Extract the [X, Y] coordinate from the center of the cell holding the provided text.  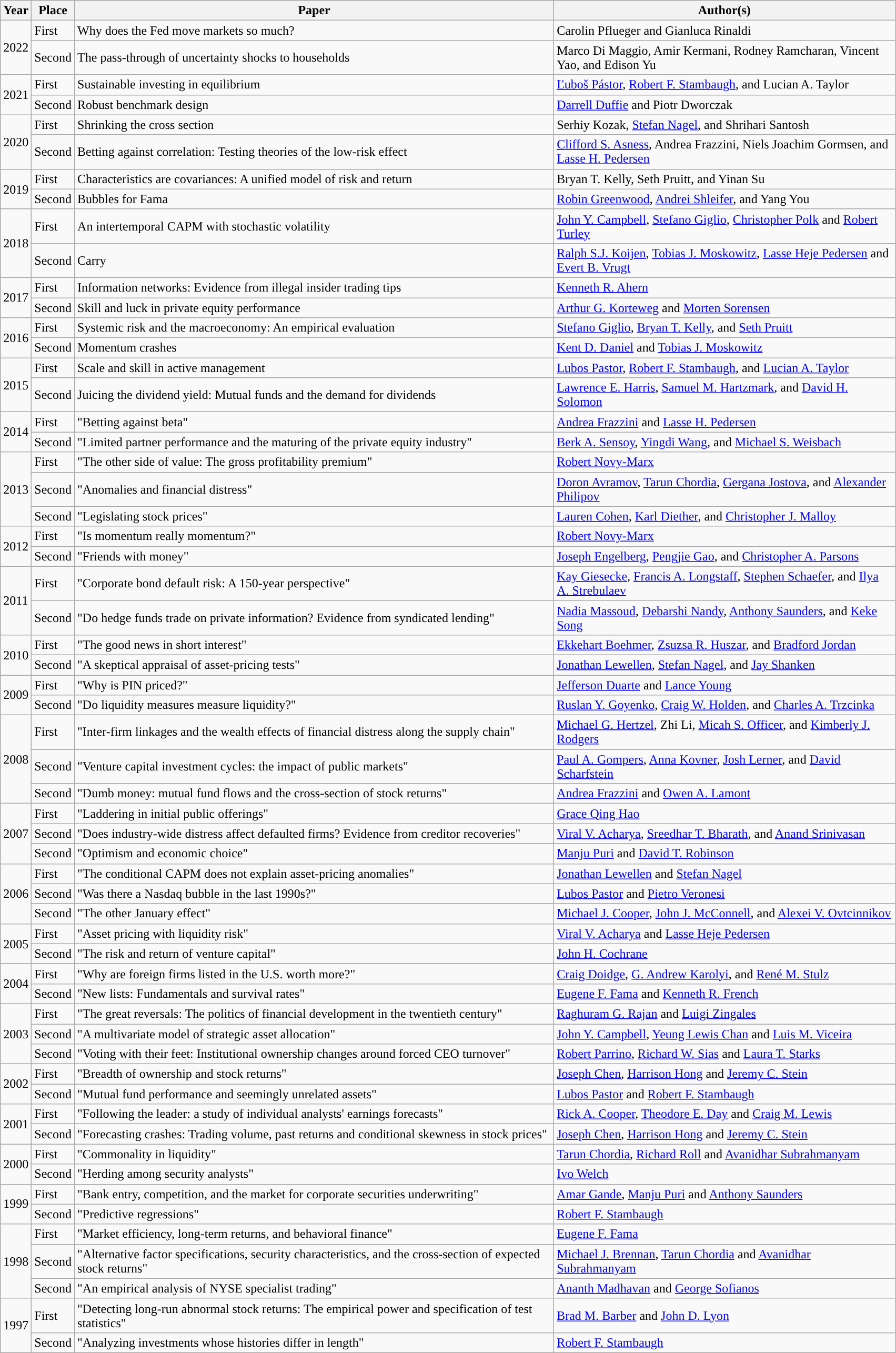
"Do hedge funds trade on private information? Evidence from syndicated lending" [315, 618]
Michael J. Cooper, John J. McConnell, and Alexei V. Ovtcinnikov [725, 914]
2010 [16, 655]
"Predictive regressions" [315, 1214]
Eugene F. Fama [725, 1234]
"Bank entry, competition, and the market for corporate securities underwriting" [315, 1194]
Michael G. Hertzel, Zhi Li, Micah S. Officer, and Kimberly J. Rodgers [725, 733]
Amar Gande, Manju Puri and Anthony Saunders [725, 1194]
Grace Qing Hao [725, 814]
Arthur G. Korteweg and Morten Sorensen [725, 308]
Tarun Chordia, Richard Roll and Avanidhar Subrahmanyam [725, 1154]
Place [53, 11]
"Herding among security analysts" [315, 1174]
2016 [16, 338]
Systemic risk and the macroeconomy: An empirical evaluation [315, 328]
Lawrence E. Harris, Samuel M. Hartzmark, and David H. Solomon [725, 395]
2020 [16, 142]
"Was there a Nasdaq bubble in the last 1990s?" [315, 894]
Betting against correlation: Testing theories of the low-risk effect [315, 152]
Eugene F. Fama and Kenneth R. French [725, 994]
Scale and skill in active management [315, 368]
Kay Giesecke, Francis A. Longstaff, Stephen Schaefer, and Ilya A. Strebulaev [725, 583]
Ivo Welch [725, 1174]
Carry [315, 260]
"Laddering in initial public offerings" [315, 814]
"Detecting long-run abnormal stock returns: The empirical power and specification of test statistics" [315, 1316]
Nadia Massoud, Debarshi Nandy, Anthony Saunders, and Keke Song [725, 618]
Year [16, 11]
"Optimism and economic choice" [315, 854]
"Analyzing investments whose histories differ in length" [315, 1342]
Momentum crashes [315, 348]
2015 [16, 385]
2012 [16, 546]
Doron Avramov, Tarun Chordia, Gergana Jostova, and Alexander Philipov [725, 489]
"The risk and return of venture capital" [315, 954]
"The other January effect" [315, 914]
"Does industry-wide distress affect defaulted firms? Evidence from creditor recoveries" [315, 834]
"Inter-firm linkages and the wealth effects of financial distress along the supply chain" [315, 733]
Andrea Frazzini and Lasse H. Pedersen [725, 422]
"Why are foreign firms listed in the U.S. worth more?" [315, 974]
John Y. Campbell, Stefano Giglio, Christopher Polk and Robert Turley [725, 226]
Robin Greenwood, Andrei Shleifer, and Yang You [725, 199]
1998 [16, 1261]
"Betting against beta" [315, 422]
Manju Puri and David T. Robinson [725, 854]
Stefano Giglio, Bryan T. Kelly, and Seth Pruitt [725, 328]
2003 [16, 1034]
Sustainable investing in equilibrium [315, 85]
Kent D. Daniel and Tobias J. Moskowitz [725, 348]
Craig Doidge, G. Andrew Karolyi, and René M. Stulz [725, 974]
"Following the leader: a study of individual analysts' earnings forecasts" [315, 1114]
Berk A. Sensoy, Yingdi Wang, and Michael S. Weisbach [725, 442]
2011 [16, 600]
Author(s) [725, 11]
Jefferson Duarte and Lance Young [725, 685]
2013 [16, 489]
"Voting with their feet: Institutional ownership changes around forced CEO turnover" [315, 1054]
Ekkehart Boehmer, Zsuzsa R. Huszar, and Bradford Jordan [725, 645]
Ananth Madhavan and George Sofianos [725, 1288]
Jonathan Lewellen and Stefan Nagel [725, 874]
1997 [16, 1325]
"The other side of value: The gross profitability premium" [315, 462]
Robust benchmark design [315, 105]
"Alternative factor specifications, security characteristics, and the cross-section of expected stock returns" [315, 1261]
An intertemporal CAPM with stochastic volatility [315, 226]
2019 [16, 189]
John Y. Campbell, Yeung Lewis Chan and Luis M. Viceira [725, 1034]
"Corporate bond default risk: A 150-year perspective" [315, 583]
Juicing the dividend yield: Mutual funds and the demand for dividends [315, 395]
2002 [16, 1084]
Darrell Duffie and Piotr Dworczak [725, 105]
2008 [16, 759]
Shrinking the cross section [315, 125]
2017 [16, 297]
"Do liquidity measures measure liquidity?" [315, 705]
"Why is PIN priced?" [315, 685]
Lauren Cohen, Karl Diether, and Christopher J. Malloy [725, 516]
Marco Di Maggio, Amir Kermani, Rodney Ramcharan, Vincent Yao, and Edison Yu [725, 58]
2005 [16, 944]
"Market efficiency, long-term returns, and behavioral finance" [315, 1234]
Skill and luck in private equity performance [315, 308]
Clifford S. Asness, Andrea Frazzini, Niels Joachim Gormsen, and Lasse H. Pedersen [725, 152]
Ruslan Y. Goyenko, Craig W. Holden, and Charles A. Trzcinka [725, 705]
2001 [16, 1124]
"Dumb money: mutual fund flows and the cross-section of stock returns" [315, 794]
"The good news in short interest" [315, 645]
Ralph S.J. Koijen, Tobias J. Moskowitz, Lasse Heje Pedersen and Evert B. Vrugt [725, 260]
1999 [16, 1204]
"A skeptical appraisal of asset-pricing tests" [315, 665]
Why does the Fed move markets so much? [315, 31]
Michael J. Brennan, Tarun Chordia and Avanidhar Subrahmanyam [725, 1261]
2006 [16, 894]
"The great reversals: The politics of financial development in the twentieth century" [315, 1014]
"Anomalies and financial distress" [315, 489]
Lubos Pastor and Robert F. Stambaugh [725, 1094]
Information networks: Evidence from illegal insider trading tips [315, 287]
"Breadth of ownership and stock returns" [315, 1074]
Bryan T. Kelly, Seth Pruitt, and Yinan Su [725, 179]
Ľuboš Pástor, Robert F. Stambaugh, and Lucian A. Taylor [725, 85]
Robert Parrino, Richard W. Sias and Laura T. Starks [725, 1054]
Raghuram G. Rajan and Luigi Zingales [725, 1014]
Kenneth R. Ahern [725, 287]
Lubos Pastor and Pietro Veronesi [725, 894]
Serhiy Kozak, Stefan Nagel, and Shrihari Santosh [725, 125]
The pass-through of uncertainty shocks to households [315, 58]
"The conditional CAPM does not explain asset-pricing anomalies" [315, 874]
Paul A. Gompers, Anna Kovner, Josh Lerner, and David Scharfstein [725, 766]
Characteristics are covariances: A unified model of risk and return [315, 179]
"Forecasting crashes: Trading volume, past returns and conditional skewness in stock prices" [315, 1134]
"An empirical analysis of NYSE specialist trading" [315, 1288]
Jonathan Lewellen, Stefan Nagel, and Jay Shanken [725, 665]
2018 [16, 243]
2004 [16, 984]
Rick A. Cooper, Theodore E. Day and Craig M. Lewis [725, 1114]
Bubbles for Fama [315, 199]
2021 [16, 95]
"Mutual fund performance and seemingly unrelated assets" [315, 1094]
2022 [16, 47]
"Venture capital investment cycles: the impact of public markets" [315, 766]
Viral V. Acharya, Sreedhar T. Bharath, and Anand Srinivasan [725, 834]
"Is momentum really momentum?" [315, 536]
2014 [16, 432]
Andrea Frazzini and Owen A. Lamont [725, 794]
2000 [16, 1164]
"A multivariate model of strategic asset allocation" [315, 1034]
2007 [16, 834]
"Limited partner performance and the maturing of the private equity industry" [315, 442]
"Friends with money" [315, 556]
"New lists: Fundamentals and survival rates" [315, 994]
"Commonality in liquidity" [315, 1154]
"Asset pricing with liquidity risk" [315, 934]
Paper [315, 11]
Joseph Engelberg, Pengjie Gao, and Christopher A. Parsons [725, 556]
"Legislating stock prices" [315, 516]
John H. Cochrane [725, 954]
2009 [16, 695]
Lubos Pastor, Robert F. Stambaugh, and Lucian A. Taylor [725, 368]
Viral V. Acharya and Lasse Heje Pedersen [725, 934]
Brad M. Barber and John D. Lyon [725, 1316]
Carolin Pflueger and Gianluca Rinaldi [725, 31]
